Find where the given text appears and provide that cell's center as [X, Y] coordinate. 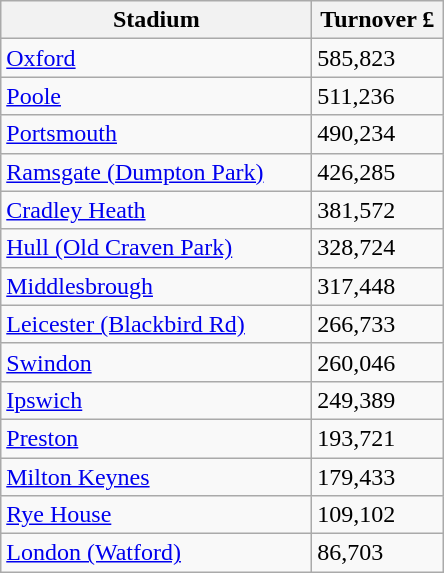
Milton Keynes [156, 477]
Cradley Heath [156, 210]
Leicester (Blackbird Rd) [156, 324]
193,721 [378, 438]
Middlesbrough [156, 286]
Portsmouth [156, 134]
511,236 [378, 96]
Preston [156, 438]
Turnover £ [378, 20]
585,823 [378, 58]
317,448 [378, 286]
86,703 [378, 553]
Poole [156, 96]
Swindon [156, 362]
381,572 [378, 210]
260,046 [378, 362]
179,433 [378, 477]
266,733 [378, 324]
Rye House [156, 515]
426,285 [378, 172]
Ramsgate (Dumpton Park) [156, 172]
328,724 [378, 248]
109,102 [378, 515]
249,389 [378, 400]
Stadium [156, 20]
Hull (Old Craven Park) [156, 248]
Oxford [156, 58]
490,234 [378, 134]
Ipswich [156, 400]
London (Watford) [156, 553]
